Return [X, Y] of the center of cell containing provided text 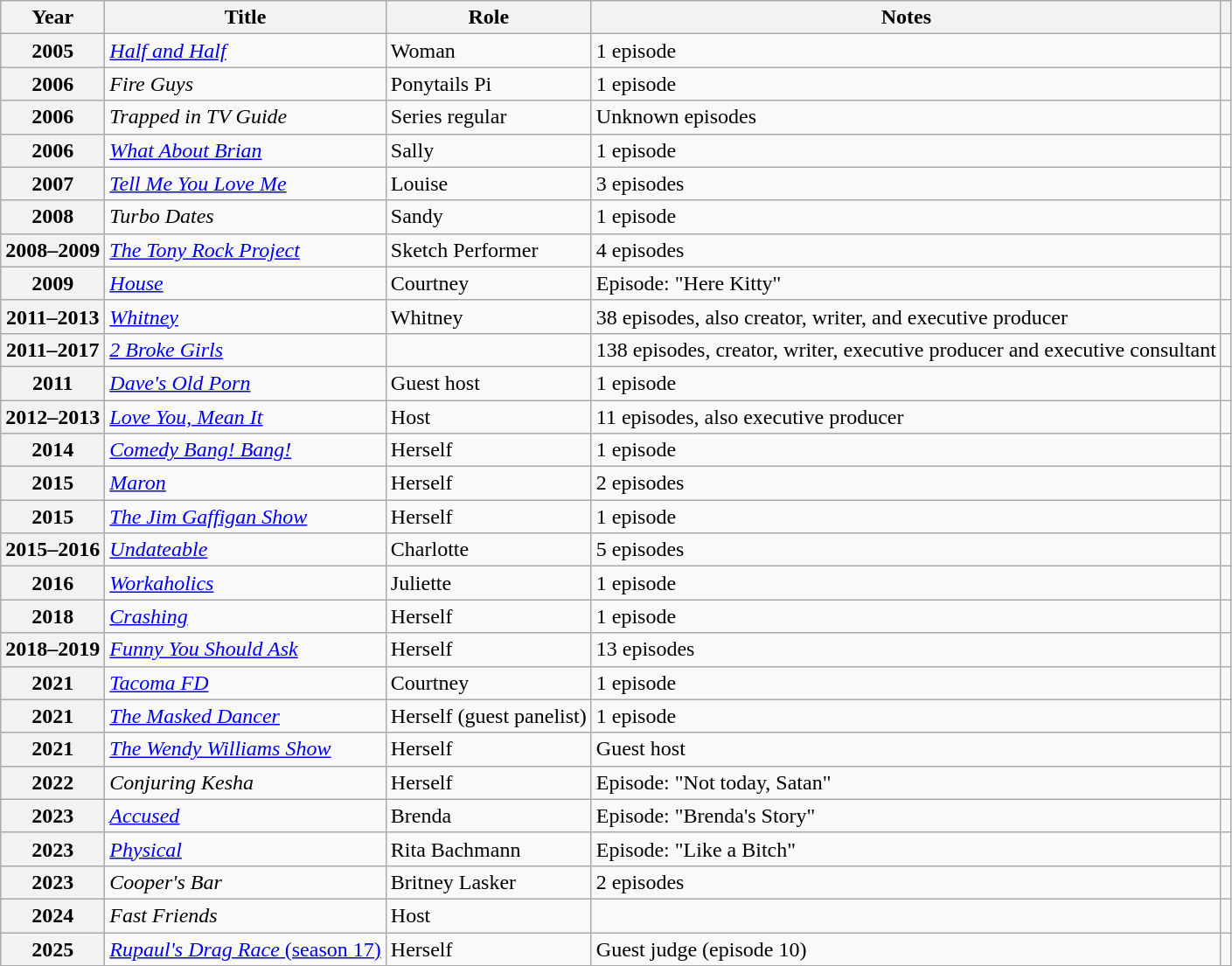
The Tony Rock Project [245, 250]
Episode: "Not today, Satan" [906, 782]
Dave's Old Porn [245, 383]
2 Broke Girls [245, 350]
2008–2009 [52, 250]
11 episodes, also executive producer [906, 417]
Funny You Should Ask [245, 650]
3 episodes [906, 184]
Workaholics [245, 583]
Conjuring Kesha [245, 782]
Charlotte [488, 550]
Episode: "Like a Bitch" [906, 849]
38 episodes, also creator, writer, and executive producer [906, 316]
2014 [52, 450]
Fast Friends [245, 915]
The Masked Dancer [245, 716]
Year [52, 17]
Guest judge (episode 10) [906, 949]
Trapped in TV Guide [245, 117]
2011–2013 [52, 316]
Sally [488, 150]
The Jim Gaffigan Show [245, 517]
2011 [52, 383]
13 episodes [906, 650]
Maron [245, 483]
Half and Half [245, 51]
Rupaul's Drag Race (season 17) [245, 949]
Juliette [488, 583]
Episode: "Here Kitty" [906, 283]
Cooper's Bar [245, 882]
Physical [245, 849]
2005 [52, 51]
Undateable [245, 550]
Love You, Mean It [245, 417]
2024 [52, 915]
2009 [52, 283]
Tell Me You Love Me [245, 184]
5 episodes [906, 550]
Crashing [245, 616]
2018–2019 [52, 650]
Episode: "Brenda's Story" [906, 816]
Turbo Dates [245, 217]
House [245, 283]
Rita Bachmann [488, 849]
2012–2013 [52, 417]
2007 [52, 184]
2016 [52, 583]
Ponytails Pi [488, 84]
Unknown episodes [906, 117]
Tacoma FD [245, 683]
Brenda [488, 816]
Sketch Performer [488, 250]
Series regular [488, 117]
138 episodes, creator, writer, executive producer and executive consultant [906, 350]
Accused [245, 816]
The Wendy Williams Show [245, 749]
Notes [906, 17]
2022 [52, 782]
Herself (guest panelist) [488, 716]
2018 [52, 616]
Louise [488, 184]
Woman [488, 51]
Sandy [488, 217]
Comedy Bang! Bang! [245, 450]
2008 [52, 217]
2015–2016 [52, 550]
What About Brian [245, 150]
2025 [52, 949]
Role [488, 17]
2011–2017 [52, 350]
Britney Lasker [488, 882]
4 episodes [906, 250]
Title [245, 17]
Fire Guys [245, 84]
